For the text-containing cell, return its midpoint in (X, Y) coordinate format. 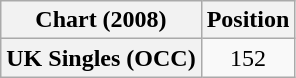
152 (248, 58)
UK Singles (OCC) (101, 58)
Chart (2008) (101, 20)
Position (248, 20)
